Search for the cell housing the specified text and yield its (x, y) center coordinate. 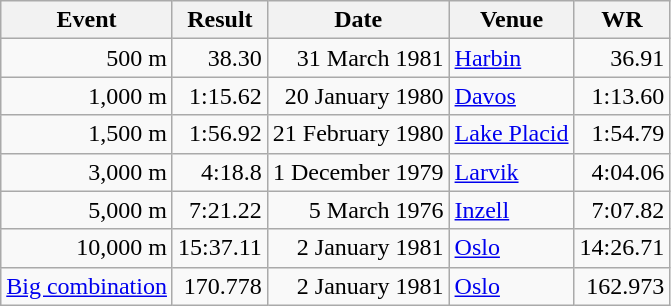
4:04.06 (622, 172)
WR (622, 20)
21 February 1980 (358, 134)
170.778 (220, 286)
1:13.60 (622, 96)
38.30 (220, 58)
36.91 (622, 58)
Inzell (512, 210)
14:26.71 (622, 248)
5 March 1976 (358, 210)
500 m (87, 58)
Venue (512, 20)
20 January 1980 (358, 96)
5,000 m (87, 210)
7:07.82 (622, 210)
Date (358, 20)
Result (220, 20)
31 March 1981 (358, 58)
Big combination (87, 286)
7:21.22 (220, 210)
1,500 m (87, 134)
4:18.8 (220, 172)
3,000 m (87, 172)
1 December 1979 (358, 172)
15:37.11 (220, 248)
Event (87, 20)
10,000 m (87, 248)
162.973 (622, 286)
Harbin (512, 58)
Lake Placid (512, 134)
Larvik (512, 172)
1:54.79 (622, 134)
1,000 m (87, 96)
1:56.92 (220, 134)
1:15.62 (220, 96)
Davos (512, 96)
